Extract the (x, y) coordinate from the center of the cell holding the provided text.  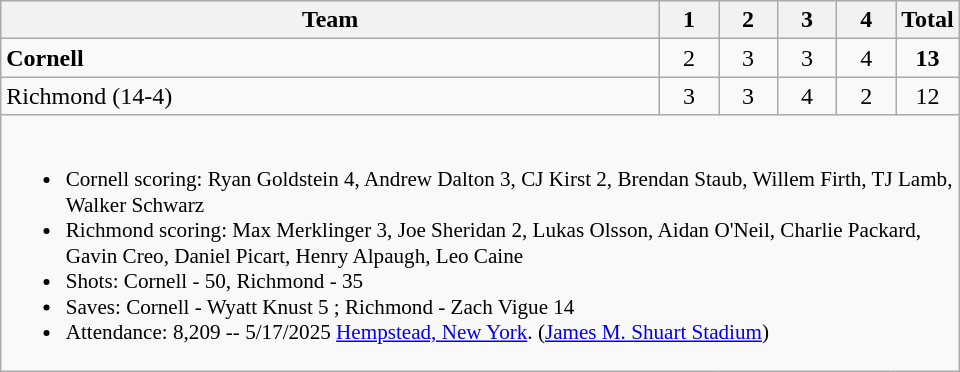
Cornell (330, 58)
Richmond (14-4) (330, 96)
Total (928, 20)
1 (688, 20)
13 (928, 58)
Team (330, 20)
12 (928, 96)
